For the text-containing cell, return its midpoint in (x, y) coordinate format. 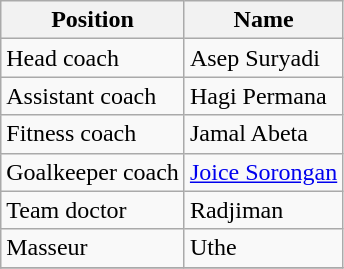
Uthe (263, 248)
Head coach (93, 58)
Goalkeeper coach (93, 172)
Team doctor (93, 210)
Fitness coach (93, 134)
Jamal Abeta (263, 134)
Position (93, 20)
Masseur (93, 248)
Name (263, 20)
Hagi Permana (263, 96)
Assistant coach (93, 96)
Asep Suryadi (263, 58)
Radjiman (263, 210)
Joice Sorongan (263, 172)
